Identify which cell holds the provided text, then report its (x, y) central coordinate. 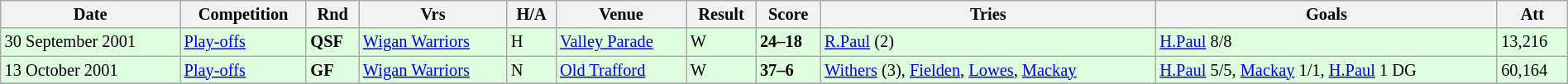
H.Paul 5/5, Mackay 1/1, H.Paul 1 DG (1327, 70)
Goals (1327, 14)
R.Paul (2) (987, 42)
37–6 (788, 70)
Withers (3), Fielden, Lowes, Mackay (987, 70)
Score (788, 14)
QSF (332, 42)
Att (1532, 14)
Old Trafford (621, 70)
60,164 (1532, 70)
H (531, 42)
Vrs (433, 14)
Tries (987, 14)
N (531, 70)
Venue (621, 14)
Competition (243, 14)
Result (721, 14)
H/A (531, 14)
H.Paul 8/8 (1327, 42)
Date (91, 14)
13,216 (1532, 42)
24–18 (788, 42)
13 October 2001 (91, 70)
Valley Parade (621, 42)
GF (332, 70)
Rnd (332, 14)
30 September 2001 (91, 42)
